Locate the cell with the specified text and output its (x, y) center coordinate. 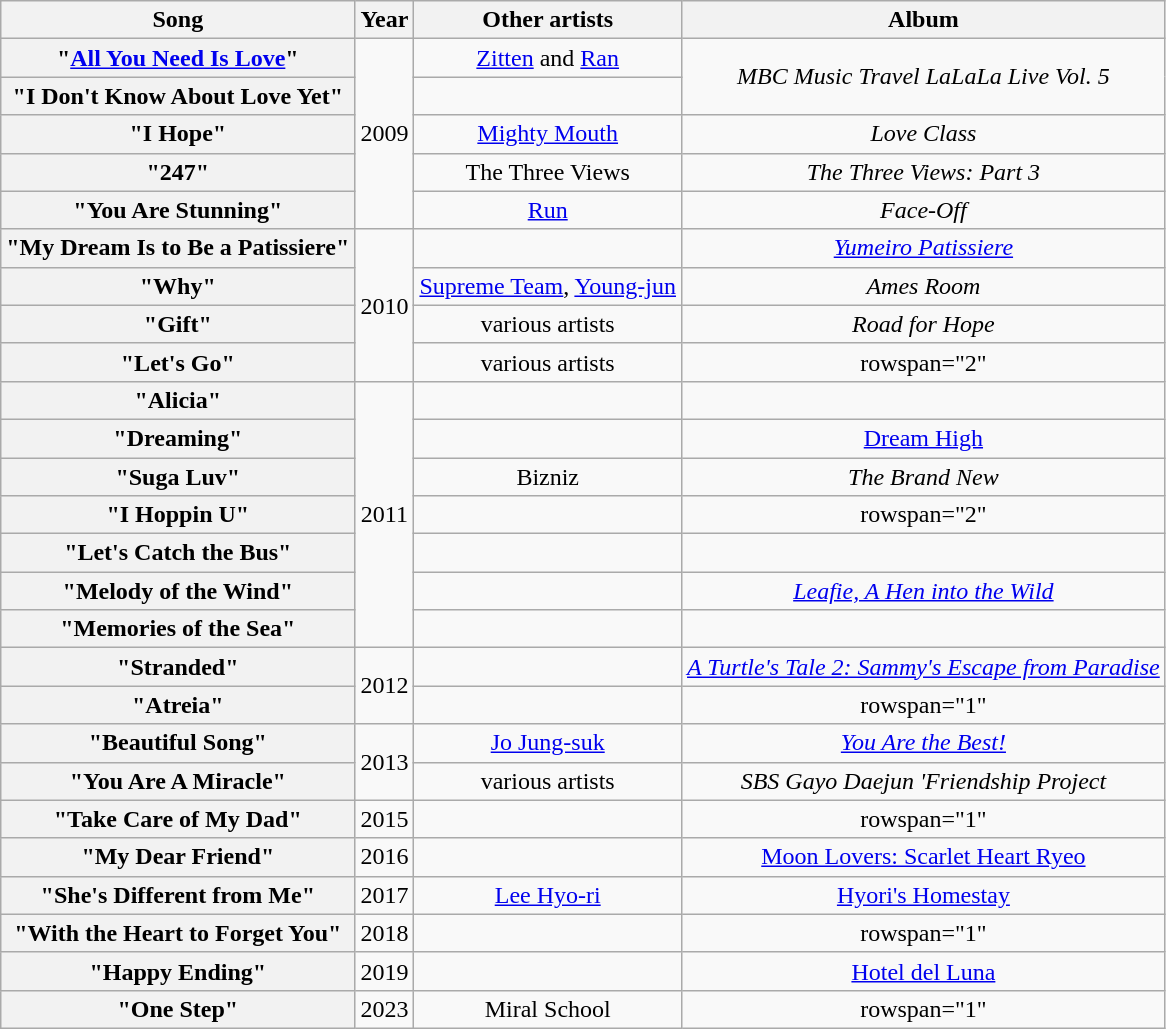
2010 (384, 305)
"I Hoppin U" (178, 515)
Zitten and Ran (548, 58)
The Three Views (548, 172)
Mighty Mouth (548, 134)
"My Dream Is to Be a Patissiere" (178, 248)
The Brand New (924, 477)
Hyori's Homestay (924, 895)
"Melody of the Wind" (178, 591)
You Are the Best! (924, 743)
Other artists (548, 20)
"Why" (178, 286)
A Turtle's Tale 2: Sammy's Escape from Paradise (924, 667)
2009 (384, 134)
"Beautiful Song" (178, 743)
Year (384, 20)
2011 (384, 514)
Run (548, 210)
Leafie, A Hen into the Wild (924, 591)
2015 (384, 819)
"You Are Stunning" (178, 210)
"Let's Catch the Bus" (178, 553)
"Atreia" (178, 705)
"My Dear Friend" (178, 857)
"With the Heart to Forget You" (178, 933)
"Dreaming" (178, 438)
Dream High (924, 438)
"247" (178, 172)
Love Class (924, 134)
"Memories of the Sea" (178, 629)
Yumeiro Patissiere (924, 248)
Moon Lovers: Scarlet Heart Ryeo (924, 857)
SBS Gayo Daejun 'Friendship Project (924, 781)
Supreme Team, Young-jun (548, 286)
2023 (384, 1009)
"Take Care of My Dad" (178, 819)
"All You Need Is Love" (178, 58)
2016 (384, 857)
Hotel del Luna (924, 971)
Miral School (548, 1009)
"Stranded" (178, 667)
2013 (384, 762)
2018 (384, 933)
The Three Views: Part 3 (924, 172)
"You Are A Miracle" (178, 781)
"Let's Go" (178, 362)
2012 (384, 686)
2017 (384, 895)
"Happy Ending" (178, 971)
"Gift" (178, 324)
"One Step" (178, 1009)
Bizniz (548, 477)
Jo Jung-suk (548, 743)
Song (178, 20)
"I Hope" (178, 134)
Lee Hyo-ri (548, 895)
MBC Music Travel LaLaLa Live Vol. 5 (924, 77)
Album (924, 20)
"Suga Luv" (178, 477)
Road for Hope (924, 324)
Ames Room (924, 286)
Face-Off (924, 210)
"She's Different from Me" (178, 895)
2019 (384, 971)
"I Don't Know About Love Yet" (178, 96)
"Alicia" (178, 400)
